Detect which cell encompasses the target text, then output its [x, y] center coordinate. 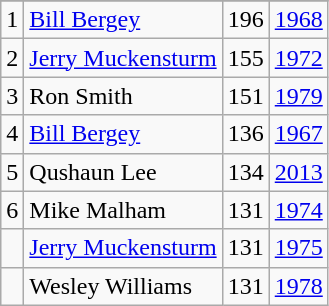
155 [246, 58]
1968 [298, 20]
Wesley Williams [123, 286]
Mike Malham [123, 210]
1979 [298, 96]
2013 [298, 172]
6 [12, 210]
1978 [298, 286]
196 [246, 20]
1975 [298, 248]
1 [12, 20]
136 [246, 134]
3 [12, 96]
4 [12, 134]
2 [12, 58]
5 [12, 172]
151 [246, 96]
1974 [298, 210]
134 [246, 172]
1972 [298, 58]
Ron Smith [123, 96]
Qushaun Lee [123, 172]
1967 [298, 134]
